From the cell containing the given text, extract its center point as (x, y) coordinate. 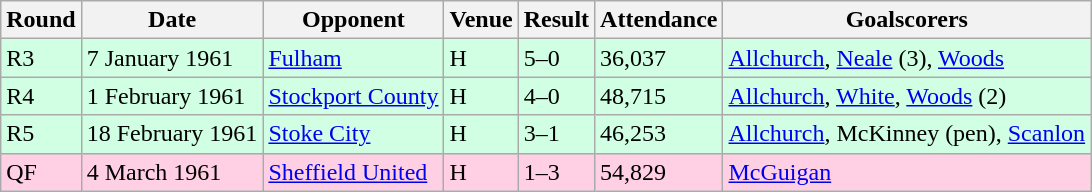
36,037 (659, 58)
Stockport County (354, 96)
1 February 1961 (172, 96)
48,715 (659, 96)
Goalscorers (907, 20)
Sheffield United (354, 172)
Result (556, 20)
R4 (41, 96)
3–1 (556, 134)
QF (41, 172)
Allchurch, Neale (3), Woods (907, 58)
46,253 (659, 134)
Allchurch, White, Woods (2) (907, 96)
4 March 1961 (172, 172)
7 January 1961 (172, 58)
1–3 (556, 172)
54,829 (659, 172)
Date (172, 20)
4–0 (556, 96)
18 February 1961 (172, 134)
R5 (41, 134)
5–0 (556, 58)
Opponent (354, 20)
Attendance (659, 20)
Round (41, 20)
R3 (41, 58)
Allchurch, McKinney (pen), Scanlon (907, 134)
McGuigan (907, 172)
Stoke City (354, 134)
Fulham (354, 58)
Venue (481, 20)
